Pinpoint the cell where the given text exists, returning its [X, Y] midpoint coordinate. 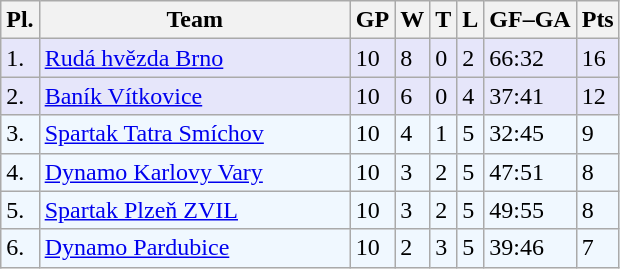
3. [20, 134]
W [412, 20]
GP [372, 20]
39:46 [530, 248]
Dynamo Pardubice [194, 248]
GF–GA [530, 20]
Baník Vítkovice [194, 96]
Pts [598, 20]
4. [20, 172]
49:55 [530, 210]
5. [20, 210]
2. [20, 96]
16 [598, 58]
Spartak Plzeň ZVIL [194, 210]
7 [598, 248]
L [470, 20]
Spartak Tatra Smíchov [194, 134]
37:41 [530, 96]
12 [598, 96]
Dynamo Karlovy Vary [194, 172]
Rudá hvězda Brno [194, 58]
9 [598, 134]
6. [20, 248]
Pl. [20, 20]
Team [194, 20]
32:45 [530, 134]
66:32 [530, 58]
1 [444, 134]
1. [20, 58]
T [444, 20]
47:51 [530, 172]
6 [412, 96]
